Find where the given text appears and provide that cell's center as (x, y) coordinate. 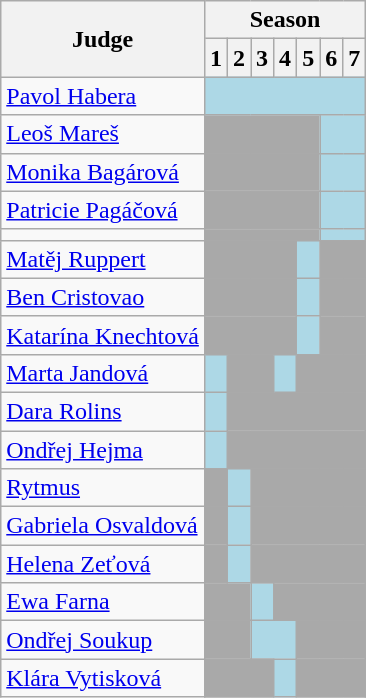
2 (238, 58)
Judge (103, 39)
Pavol Habera (103, 96)
Marta Jandová (103, 373)
Ben Cristovao (103, 297)
1 (216, 58)
Katarína Knechtová (103, 335)
Helena Zeťová (103, 564)
Matěj Ruppert (103, 259)
Leoš Mareš (103, 134)
6 (332, 58)
Season (284, 20)
Ewa Farna (103, 602)
3 (262, 58)
Dara Rolins (103, 411)
Rytmus (103, 488)
7 (354, 58)
Klára Vytisková (103, 678)
5 (308, 58)
Monika Bagárová (103, 172)
Patricie Pagáčová (103, 210)
Ondřej Hejma (103, 449)
Gabriela Osvaldová (103, 526)
Ondřej Soukup (103, 640)
4 (286, 58)
